Pinpoint the cell where the given text exists, returning its (x, y) midpoint coordinate. 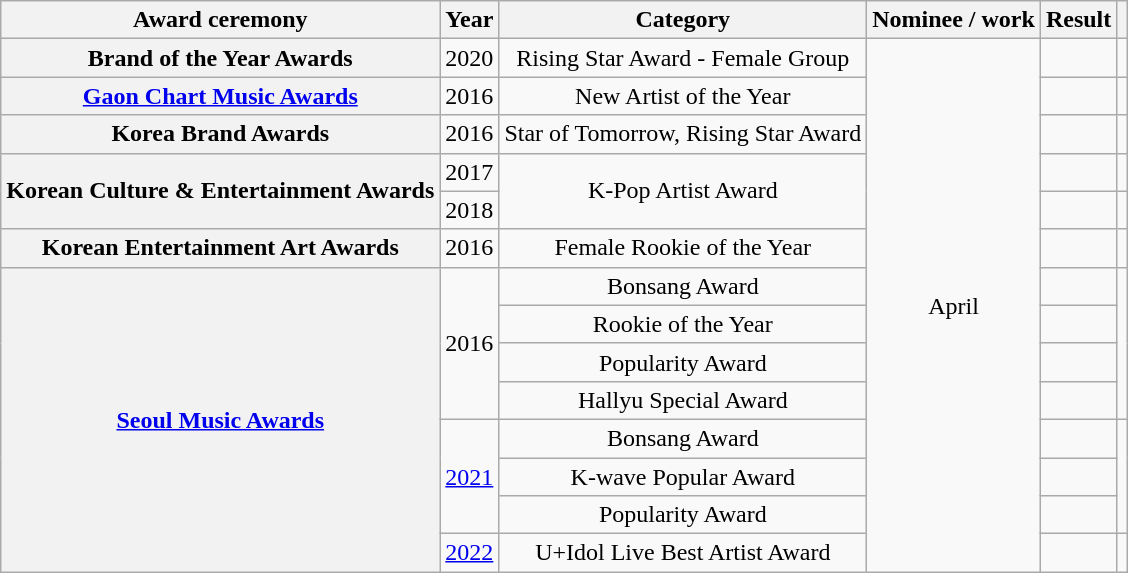
Star of Tomorrow, Rising Star Award (683, 134)
Hallyu Special Award (683, 400)
Nominee / work (954, 20)
Brand of the Year Awards (220, 58)
Korean Entertainment Art Awards (220, 248)
K-wave Popular Award (683, 477)
K-Pop Artist Award (683, 191)
Result (1078, 20)
Year (470, 20)
2017 (470, 172)
Gaon Chart Music Awards (220, 96)
New Artist of the Year (683, 96)
Korea Brand Awards (220, 134)
Category (683, 20)
2021 (470, 476)
2020 (470, 58)
Seoul Music Awards (220, 419)
Rising Star Award - Female Group (683, 58)
Korean Culture & Entertainment Awards (220, 191)
2022 (470, 553)
Female Rookie of the Year (683, 248)
Rookie of the Year (683, 324)
Award ceremony (220, 20)
U+Idol Live Best Artist Award (683, 553)
2018 (470, 210)
April (954, 306)
